Determine the [X, Y] coordinate at the center of the cell enclosing the given text.  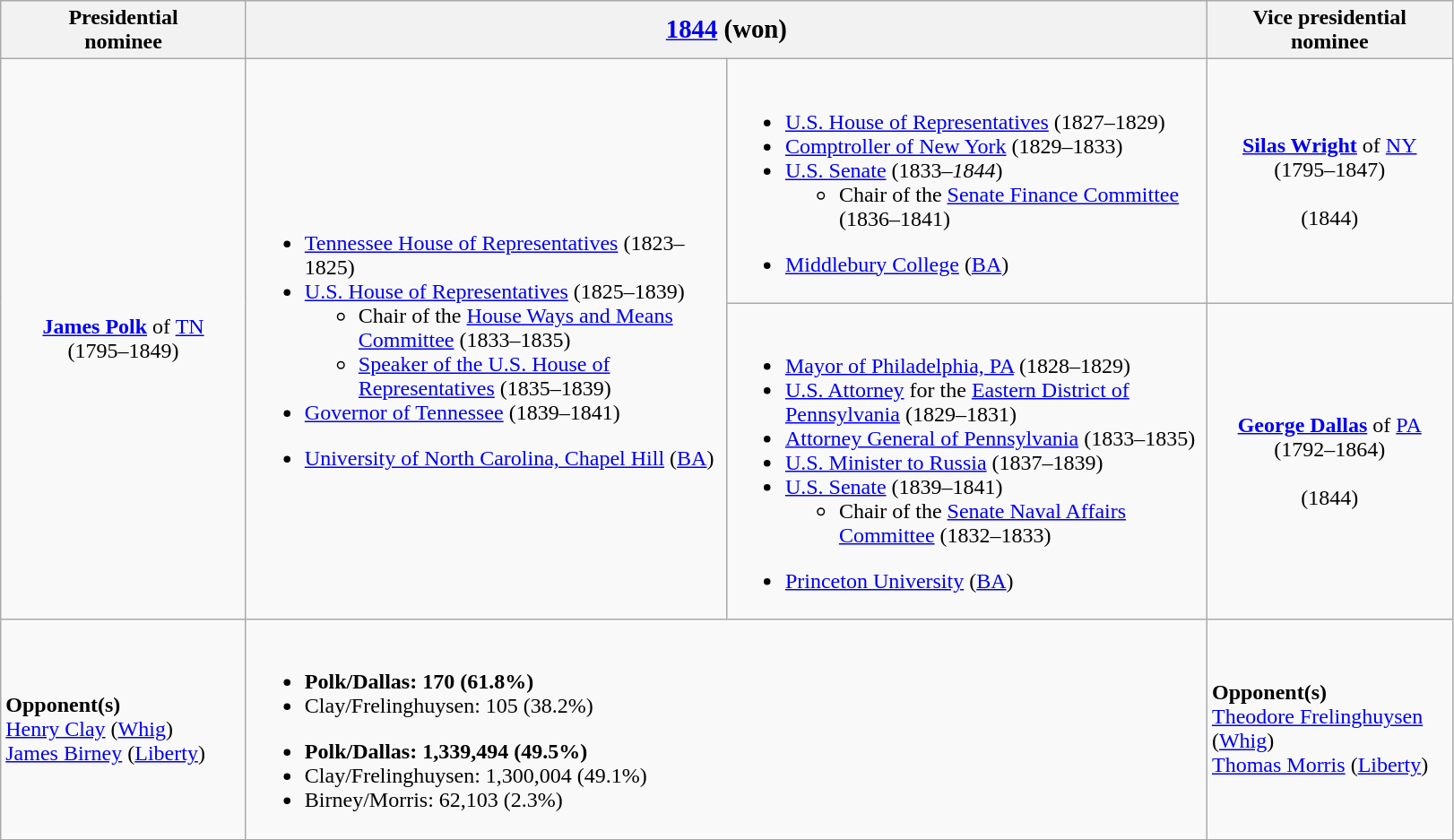
Opponent(s)Theodore Frelinghuysen (Whig)Thomas Morris (Liberty) [1329, 730]
George Dallas of PA(1792–1864)(1844) [1329, 461]
Opponent(s)Henry Clay (Whig)James Birney (Liberty) [124, 730]
James Polk of TN(1795–1849) [124, 339]
Vice presidentialnominee [1329, 30]
1844 (won) [726, 30]
Presidentialnominee [124, 30]
Silas Wright of NY(1795–1847)(1844) [1329, 181]
